From the cell containing the given text, extract its center point as [X, Y] coordinate. 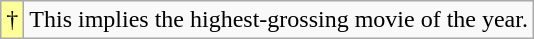
† [12, 20]
This implies the highest-grossing movie of the year. [279, 20]
